Determine the [x, y] coordinate at the center of the cell enclosing the given text.  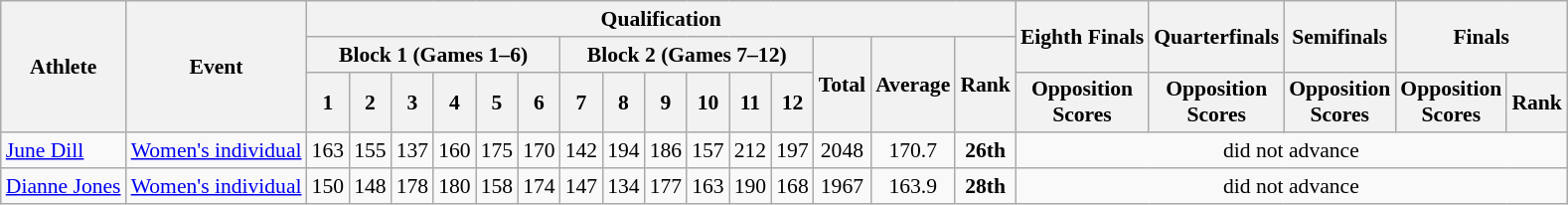
June Dill [64, 151]
Semifinals [1339, 36]
177 [666, 186]
Qualification [662, 19]
147 [582, 186]
Dianne Jones [64, 186]
6 [539, 102]
Block 1 (Games 1–6) [433, 55]
3 [413, 102]
Finals [1481, 36]
2 [370, 102]
163.9 [912, 186]
142 [582, 151]
11 [751, 102]
26th [986, 151]
1 [328, 102]
178 [413, 186]
170 [539, 151]
150 [328, 186]
2048 [843, 151]
186 [666, 151]
9 [666, 102]
1967 [843, 186]
Eighth Finals [1082, 36]
180 [455, 186]
Average [912, 86]
174 [539, 186]
197 [793, 151]
194 [624, 151]
4 [455, 102]
Quarterfinals [1216, 36]
12 [793, 102]
170.7 [912, 151]
Block 2 (Games 7–12) [688, 55]
212 [751, 151]
10 [707, 102]
160 [455, 151]
137 [413, 151]
8 [624, 102]
Athlete [64, 67]
157 [707, 151]
28th [986, 186]
Total [843, 86]
Event [217, 67]
190 [751, 186]
134 [624, 186]
175 [497, 151]
158 [497, 186]
5 [497, 102]
168 [793, 186]
155 [370, 151]
148 [370, 186]
7 [582, 102]
